Output the [X, Y] coordinate of the center of the cell containing the given text.  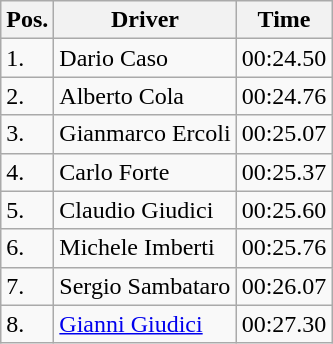
00:26.07 [284, 286]
00:24.50 [284, 58]
7. [28, 286]
4. [28, 172]
Dario Caso [145, 58]
5. [28, 210]
00:25.37 [284, 172]
6. [28, 248]
Alberto Cola [145, 96]
Gianni Giudici [145, 324]
8. [28, 324]
3. [28, 134]
Carlo Forte [145, 172]
Time [284, 20]
00:25.07 [284, 134]
00:25.60 [284, 210]
1. [28, 58]
Sergio Sambataro [145, 286]
00:24.76 [284, 96]
Michele Imberti [145, 248]
00:27.30 [284, 324]
Claudio Giudici [145, 210]
2. [28, 96]
Gianmarco Ercoli [145, 134]
Driver [145, 20]
00:25.76 [284, 248]
Pos. [28, 20]
